Scan for the cell matching the given text and deliver its (x, y) coordinate at center. 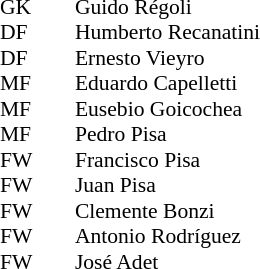
Clemente Bonzi (168, 211)
Humberto Recanatini (168, 33)
Antonio Rodríguez (168, 237)
Pedro Pisa (168, 135)
Eusebio Goicochea (168, 109)
Ernesto Vieyro (168, 58)
Juan Pisa (168, 185)
Francisco Pisa (168, 160)
Eduardo Capelletti (168, 83)
